From the cell containing the given text, extract its center point as (X, Y) coordinate. 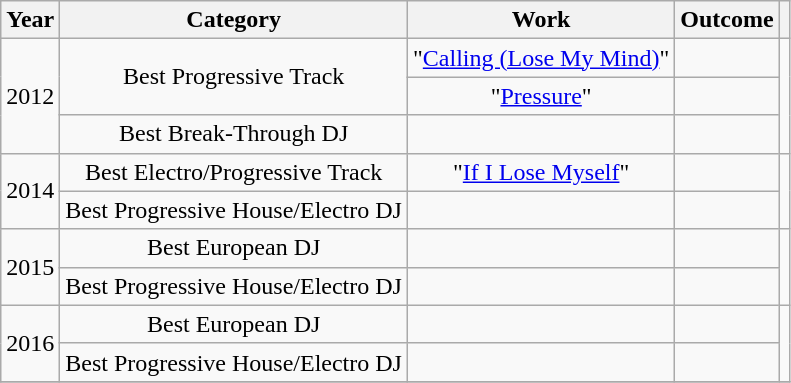
"Calling (Lose My Mind)" (540, 58)
"If I Lose Myself" (540, 172)
Best Break-Through DJ (234, 134)
Outcome (727, 20)
Best Progressive Track (234, 77)
2016 (30, 343)
"Pressure" (540, 96)
Year (30, 20)
Best Electro/Progressive Track (234, 172)
2012 (30, 96)
Work (540, 20)
Category (234, 20)
2014 (30, 191)
2015 (30, 267)
